From the cell containing the given text, extract its center point as [X, Y] coordinate. 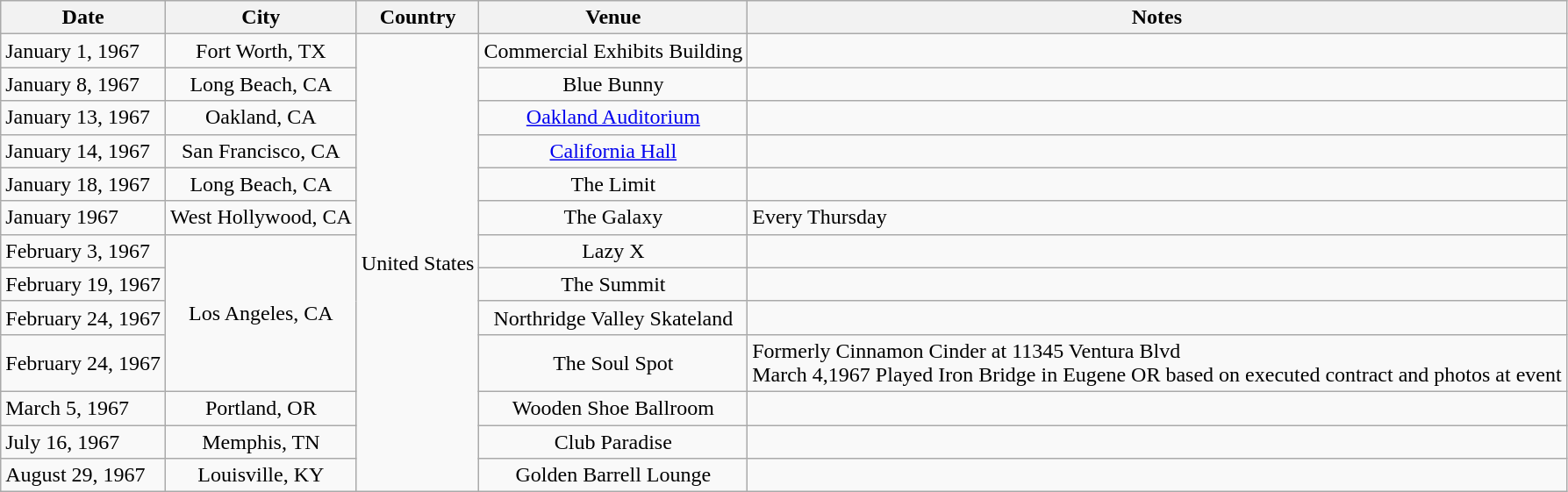
August 29, 1967 [83, 475]
January 1967 [83, 217]
Oakland Auditorium [613, 118]
Northridge Valley Skateland [613, 317]
Louisville, KY [261, 475]
The Limit [613, 184]
California Hall [613, 151]
Golden Barrell Lounge [613, 475]
United States [418, 263]
Portland, OR [261, 408]
Fort Worth, TX [261, 51]
San Francisco, CA [261, 151]
February 19, 1967 [83, 284]
January 8, 1967 [83, 84]
Every Thursday [1156, 217]
January 14, 1967 [83, 151]
Club Paradise [613, 441]
Lazy X [613, 251]
West Hollywood, CA [261, 217]
March 5, 1967 [83, 408]
The Galaxy [613, 217]
Commercial Exhibits Building [613, 51]
City [261, 18]
Blue Bunny [613, 84]
Notes [1156, 18]
January 13, 1967 [83, 118]
Country [418, 18]
Formerly Cinnamon Cinder at 11345 Ventura BlvdMarch 4,1967 Played Iron Bridge in Eugene OR based on executed contract and photos at event [1156, 363]
Date [83, 18]
Oakland, CA [261, 118]
The Summit [613, 284]
Wooden Shoe Ballroom [613, 408]
February 3, 1967 [83, 251]
Memphis, TN [261, 441]
Los Angeles, CA [261, 312]
January 1, 1967 [83, 51]
The Soul Spot [613, 363]
January 18, 1967 [83, 184]
July 16, 1967 [83, 441]
Venue [613, 18]
